Detect which cell encompasses the target text, then output its (X, Y) center coordinate. 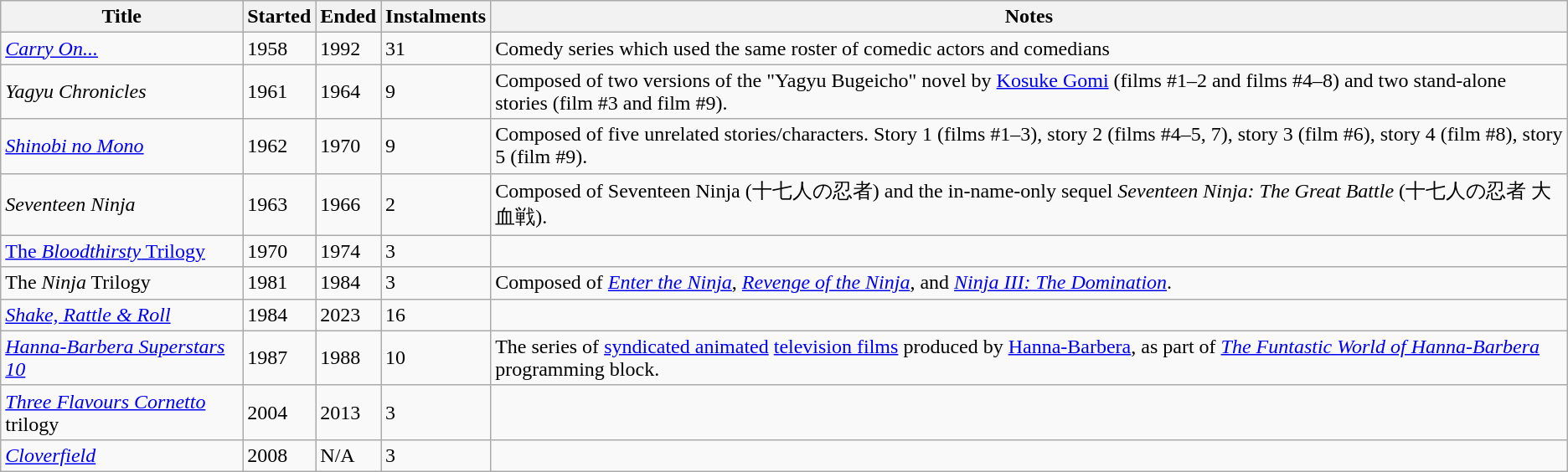
The Ninja Trilogy (122, 283)
1964 (348, 92)
1974 (348, 251)
Composed of two versions of the "Yagyu Bugeicho" novel by Kosuke Gomi (films #1–2 and films #4–8) and two stand-alone stories (film #3 and film #9). (1029, 92)
2004 (280, 412)
1958 (280, 49)
1988 (348, 358)
Three Flavours Cornetto trilogy (122, 412)
The series of syndicated animated television films produced by Hanna-Barbera, as part of The Funtastic World of Hanna-Barbera programming block. (1029, 358)
1966 (348, 204)
Title (122, 17)
Carry On... (122, 49)
31 (436, 49)
Shinobi no Mono (122, 146)
N/A (348, 455)
Ended (348, 17)
2013 (348, 412)
1962 (280, 146)
1987 (280, 358)
2023 (348, 315)
Yagyu Chronicles (122, 92)
Notes (1029, 17)
Started (280, 17)
1992 (348, 49)
Shake, Rattle & Roll (122, 315)
Seventeen Ninja (122, 204)
1961 (280, 92)
Composed of Enter the Ninja, Revenge of the Ninja, and Ninja III: The Domination. (1029, 283)
The Bloodthirsty Trilogy (122, 251)
Comedy series which used the same roster of comedic actors and comedians (1029, 49)
1981 (280, 283)
2 (436, 204)
2008 (280, 455)
Hanna-Barbera Superstars 10 (122, 358)
Instalments (436, 17)
Cloverfield (122, 455)
10 (436, 358)
16 (436, 315)
Composed of Seventeen Ninja (十七人の忍者) and the in-name-only sequel Seventeen Ninja: The Great Battle (十七人の忍者 大血戦). (1029, 204)
1963 (280, 204)
